Capture the cell that displays the provided text and extract its [x, y] central coordinate. 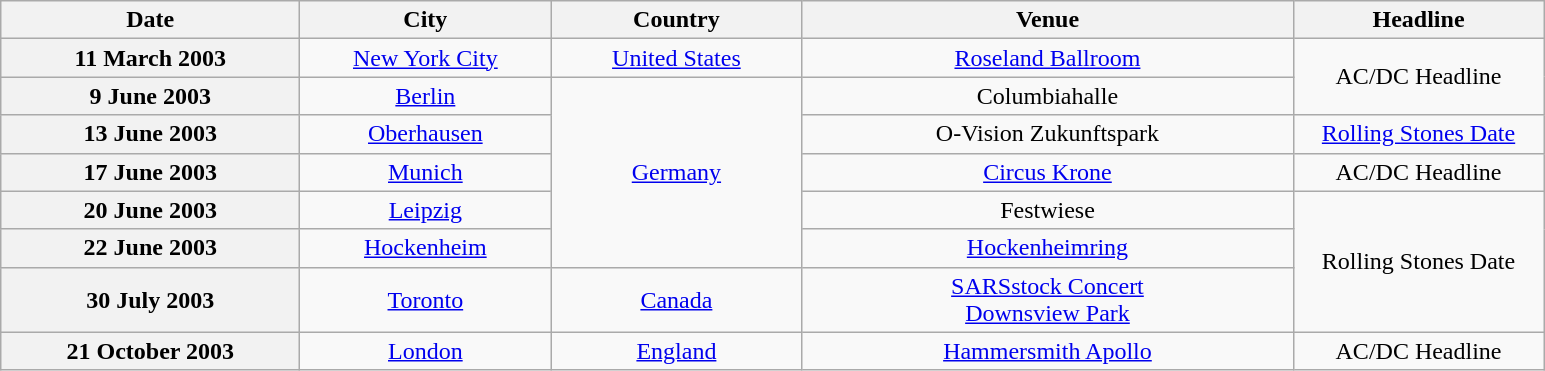
13 June 2003 [150, 134]
Hockenheimring [1048, 248]
Leipzig [426, 210]
England [676, 351]
United States [676, 58]
Berlin [426, 96]
City [426, 20]
Columbiahalle [1048, 96]
Country [676, 20]
New York City [426, 58]
17 June 2003 [150, 172]
London [426, 351]
Venue [1048, 20]
Munich [426, 172]
9 June 2003 [150, 96]
22 June 2003 [150, 248]
Hammersmith Apollo [1048, 351]
Headline [1418, 20]
20 June 2003 [150, 210]
11 March 2003 [150, 58]
SARSstock ConcertDownsview Park [1048, 300]
Hockenheim [426, 248]
Date [150, 20]
30 July 2003 [150, 300]
Festwiese [1048, 210]
Oberhausen [426, 134]
Roseland Ballroom [1048, 58]
Toronto [426, 300]
Canada [676, 300]
Germany [676, 172]
Circus Krone [1048, 172]
21 October 2003 [150, 351]
O-Vision Zukunftspark [1048, 134]
